Extract the (X, Y) coordinate from the center of the cell holding the provided text.  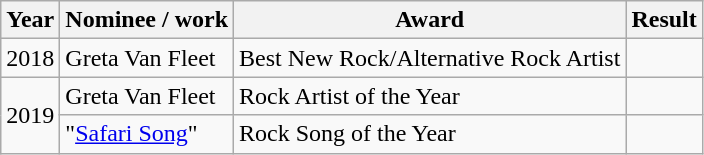
Best New Rock/Alternative Rock Artist (430, 58)
Rock Song of the Year (430, 134)
Result (664, 20)
2019 (30, 115)
2018 (30, 58)
"Safari Song" (147, 134)
Year (30, 20)
Award (430, 20)
Rock Artist of the Year (430, 96)
Nominee / work (147, 20)
